Scan for the cell matching the given text and deliver its [x, y] coordinate at center. 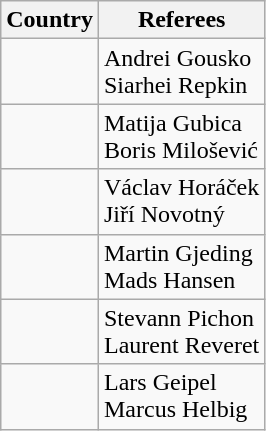
Referees [181, 20]
Stevann PichonLaurent Reveret [181, 332]
Country [50, 20]
Martin GjedingMads Hansen [181, 266]
Andrei GouskoSiarhei Repkin [181, 72]
Matija GubicaBoris Milošević [181, 136]
Lars GeipelMarcus Helbig [181, 396]
Václav HoráčekJiří Novotný [181, 202]
